Output the (x, y) coordinate of the center of the cell containing the given text.  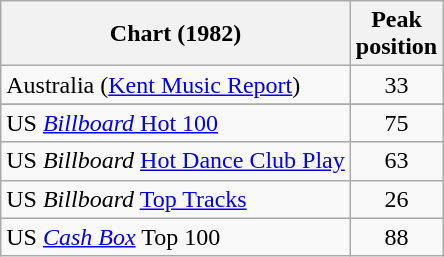
US Cash Box Top 100 (176, 237)
33 (396, 85)
US Billboard Top Tracks (176, 199)
63 (396, 161)
Australia (Kent Music Report) (176, 85)
75 (396, 123)
Peakposition (396, 34)
US Billboard Hot 100 (176, 123)
US Billboard Hot Dance Club Play (176, 161)
Chart (1982) (176, 34)
88 (396, 237)
26 (396, 199)
